Locate the cell with the specified text and output its (X, Y) center coordinate. 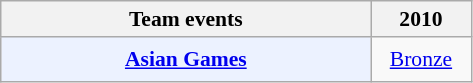
Asian Games (186, 60)
Team events (186, 19)
Bronze (421, 60)
2010 (421, 19)
